Output the [x, y] coordinate of the center of the cell containing the given text.  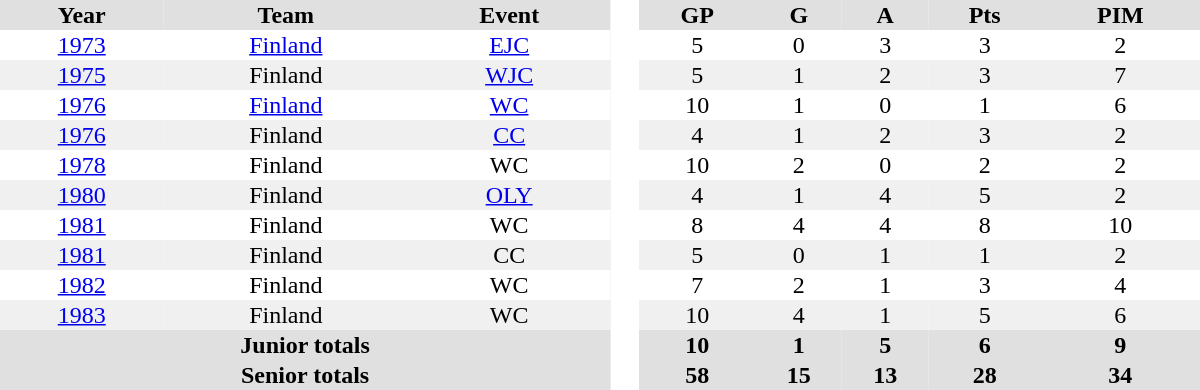
1982 [82, 285]
Pts [985, 15]
1978 [82, 165]
GP [697, 15]
58 [697, 375]
PIM [1120, 15]
28 [985, 375]
34 [1120, 375]
EJC [509, 45]
A [886, 15]
9 [1120, 345]
Year [82, 15]
Senior totals [305, 375]
Junior totals [305, 345]
1973 [82, 45]
1975 [82, 75]
WJC [509, 75]
1983 [82, 315]
1980 [82, 195]
13 [886, 375]
G [798, 15]
15 [798, 375]
OLY [509, 195]
Team [286, 15]
Event [509, 15]
